Extract the (x, y) coordinate from the center of the cell holding the provided text.  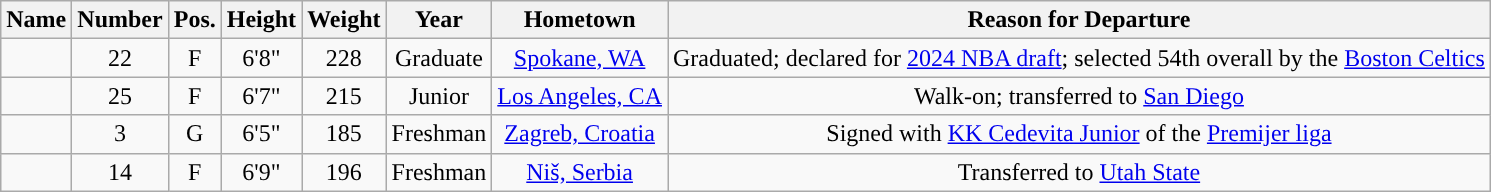
6'9" (261, 172)
228 (344, 58)
185 (344, 134)
Name (36, 20)
Weight (344, 20)
Height (261, 20)
Reason for Departure (1080, 20)
Junior (439, 96)
Pos. (194, 20)
Walk-on; transferred to San Diego (1080, 96)
Number (120, 20)
Los Angeles, CA (580, 96)
Graduated; declared for 2024 NBA draft; selected 54th overall by the Boston Celtics (1080, 58)
14 (120, 172)
Graduate (439, 58)
Year (439, 20)
6'8" (261, 58)
Transferred to Utah State (1080, 172)
215 (344, 96)
Signed with KK Cedevita Junior of the Premijer liga (1080, 134)
22 (120, 58)
Niš, Serbia (580, 172)
196 (344, 172)
6'5" (261, 134)
Zagreb, Croatia (580, 134)
6'7" (261, 96)
Hometown (580, 20)
25 (120, 96)
Spokane, WA (580, 58)
G (194, 134)
3 (120, 134)
